Identify which cell holds the provided text, then report its (x, y) central coordinate. 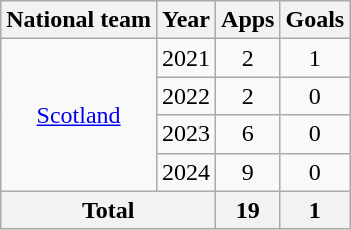
19 (248, 210)
2024 (186, 172)
National team (79, 20)
9 (248, 172)
2023 (186, 134)
Year (186, 20)
2021 (186, 58)
Total (108, 210)
Apps (248, 20)
6 (248, 134)
2022 (186, 96)
Goals (315, 20)
Scotland (79, 115)
